Identify which cell holds the provided text, then report its [X, Y] central coordinate. 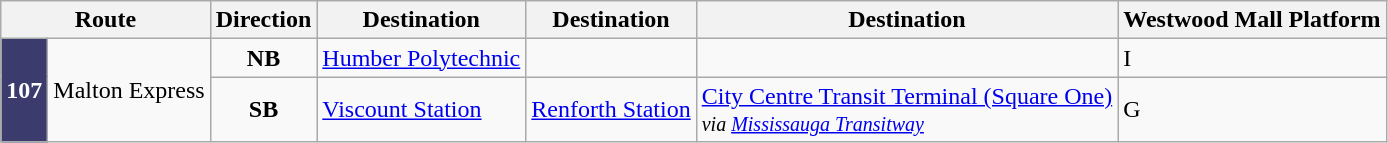
Direction [264, 20]
City Centre Transit Terminal (Square One)via Mississauga Transitway [907, 110]
Malton Express [129, 90]
Humber Polytechnic [422, 58]
107 [24, 90]
G [1252, 110]
Route [106, 20]
Westwood Mall Platform [1252, 20]
NB [264, 58]
Viscount Station [422, 110]
SB [264, 110]
I [1252, 58]
Renforth Station [611, 110]
